Search for the cell housing the specified text and yield its [X, Y] center coordinate. 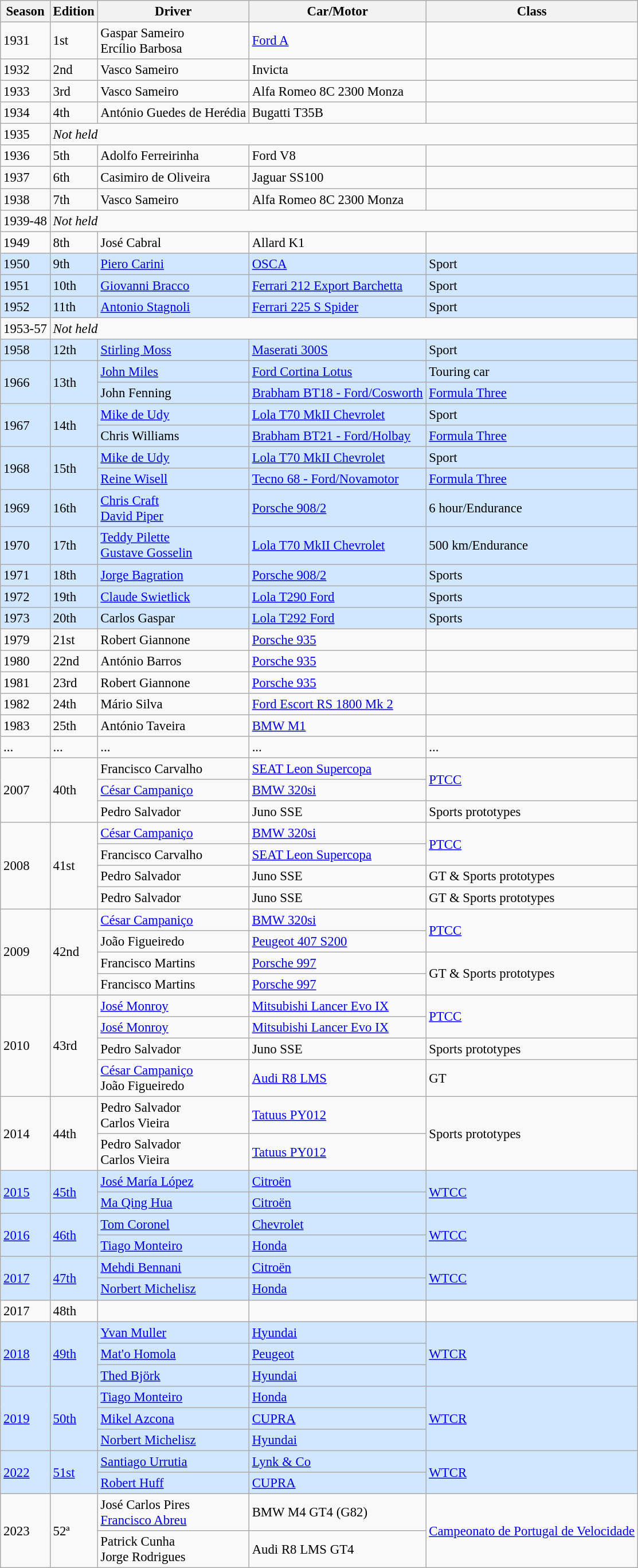
25th [73, 726]
1949 [25, 242]
1972 [25, 597]
Tecno 68 - Ford/Novamotor [337, 479]
Ford A [337, 41]
17th [73, 546]
46th [73, 1236]
2nd [73, 70]
41st [73, 865]
14th [73, 425]
Audi R8 LMS GT4 [337, 1550]
1950 [25, 264]
1932 [25, 70]
GT [532, 1079]
50th [73, 1419]
Antonio Stagnoli [173, 307]
1979 [25, 640]
24th [73, 704]
47th [73, 1278]
Claude Swietlick [173, 597]
Maserati 300S [337, 350]
Yvan Muller [173, 1332]
1966 [25, 382]
44th [73, 1134]
Bugatti T35B [337, 113]
Mehdi Bennani [173, 1268]
Lynk & Co [337, 1461]
José Carlos Pires Francisco Abreu [173, 1513]
51st [73, 1472]
Tom Coronel [173, 1225]
Ford V8 [337, 156]
1933 [25, 92]
1968 [25, 469]
3rd [73, 92]
Touring car [532, 371]
Casimiro de Oliveira [173, 178]
Ford Escort RS 1800 Mk 2 [337, 704]
Mat'o Homola [173, 1354]
Ferrari 212 Export Barchetta [337, 285]
Brabham BT18 - Ford/Cosworth [337, 393]
Santiago Urrutia [173, 1461]
1951 [25, 285]
2010 [25, 1045]
Robert Huff [173, 1483]
Class [532, 11]
Giovanni Bracco [173, 285]
Peugeot 407 S200 [337, 941]
2018 [25, 1354]
20th [73, 618]
1939-48 [25, 221]
OSCA [337, 264]
2015 [25, 1192]
45th [73, 1192]
1953-57 [25, 328]
Brabham BT21 - Ford/Holbay [337, 436]
Reine Wisell [173, 479]
4th [73, 113]
23rd [73, 683]
César Campaniço João Figueiredo [173, 1079]
52ª [73, 1531]
Gaspar Sameiro Ercílio Barbosa [173, 41]
19th [73, 597]
Campeonato de Portugal de Velocidade [532, 1531]
1952 [25, 307]
11th [73, 307]
Mikel Azcona [173, 1418]
1982 [25, 704]
2014 [25, 1134]
43rd [73, 1045]
António Taveira [173, 726]
21st [73, 640]
1983 [25, 726]
10th [73, 285]
1958 [25, 350]
12th [73, 350]
2009 [25, 952]
Stirling Moss [173, 350]
500 km/Endurance [532, 546]
BMW M4 GT4 (G82) [337, 1513]
18th [73, 575]
1938 [25, 199]
Allard K1 [337, 242]
Patrick Cunha Jorge Rodrigues [173, 1550]
Piero Carini [173, 264]
1936 [25, 156]
António Barros [173, 661]
2007 [25, 791]
Adolfo Ferreirinha [173, 156]
8th [73, 242]
9th [73, 264]
BMW M1 [337, 726]
16th [73, 509]
Ferrari 225 S Spider [337, 307]
José María López [173, 1182]
Car/Motor [337, 11]
Thed Björk [173, 1375]
Season [25, 11]
1934 [25, 113]
Invicta [337, 70]
22nd [73, 661]
Chris Williams [173, 436]
1971 [25, 575]
49th [73, 1354]
Carlos Gaspar [173, 618]
2008 [25, 865]
2023 [25, 1531]
Ford Cortina Lotus [337, 371]
1937 [25, 178]
Chevrolet [337, 1225]
John Fenning [173, 393]
2019 [25, 1419]
7th [73, 199]
Jaguar SS100 [337, 178]
1973 [25, 618]
2022 [25, 1472]
Teddy Pilette Gustave Gosselin [173, 546]
6 hour/Endurance [532, 509]
1931 [25, 41]
Audi R8 LMS [337, 1079]
13th [73, 382]
John Miles [173, 371]
Edition [73, 11]
1981 [25, 683]
Lola T292 Ford [337, 618]
1st [73, 41]
1969 [25, 509]
1967 [25, 425]
1935 [25, 135]
1980 [25, 661]
José Cabral [173, 242]
1970 [25, 546]
Ma Qing Hua [173, 1203]
40th [73, 791]
Jorge Bagration [173, 575]
Peugeot [337, 1354]
48th [73, 1311]
João Figueiredo [173, 941]
Mário Silva [173, 704]
42nd [73, 952]
Lola T290 Ford [337, 597]
2016 [25, 1236]
Chris Craft David Piper [173, 509]
António Guedes de Herédia [173, 113]
Driver [173, 11]
6th [73, 178]
15th [73, 469]
5th [73, 156]
